Identify which cell holds the provided text, then report its (X, Y) central coordinate. 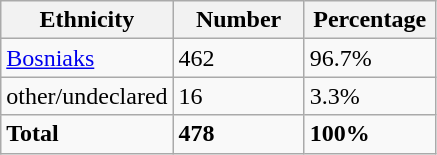
Bosniaks (87, 58)
100% (370, 134)
478 (238, 134)
Percentage (370, 20)
Number (238, 20)
462 (238, 58)
Ethnicity (87, 20)
Total (87, 134)
96.7% (370, 58)
16 (238, 96)
3.3% (370, 96)
other/undeclared (87, 96)
